Search for the cell housing the specified text and yield its (x, y) center coordinate. 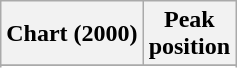
Peakposition (189, 34)
Chart (2000) (72, 34)
